Pinpoint the cell where the given text exists, returning its [x, y] midpoint coordinate. 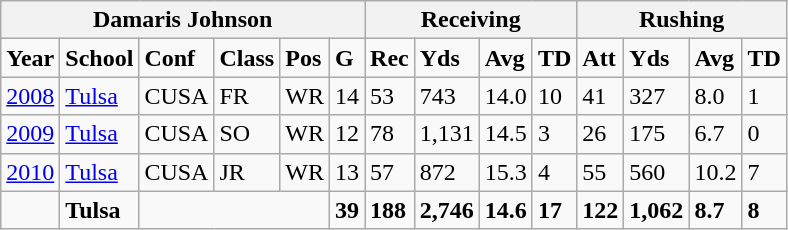
7 [764, 172]
FR [247, 96]
10 [554, 96]
1,062 [656, 210]
14.5 [506, 134]
14.0 [506, 96]
78 [390, 134]
2010 [30, 172]
3 [554, 134]
Class [247, 58]
Receiving [471, 20]
188 [390, 210]
1 [764, 96]
2,746 [446, 210]
2009 [30, 134]
Conf [176, 58]
1,131 [446, 134]
Att [600, 58]
175 [656, 134]
Damaris Johnson [183, 20]
122 [600, 210]
872 [446, 172]
SO [247, 134]
G [346, 58]
39 [346, 210]
41 [600, 96]
JR [247, 172]
12 [346, 134]
School [100, 58]
Year [30, 58]
2008 [30, 96]
Rec [390, 58]
8 [764, 210]
327 [656, 96]
55 [600, 172]
8.7 [716, 210]
4 [554, 172]
0 [764, 134]
560 [656, 172]
743 [446, 96]
13 [346, 172]
14 [346, 96]
26 [600, 134]
53 [390, 96]
57 [390, 172]
14.6 [506, 210]
Rushing [682, 20]
15.3 [506, 172]
6.7 [716, 134]
Pos [305, 58]
10.2 [716, 172]
17 [554, 210]
8.0 [716, 96]
